Determine the (x, y) coordinate at the center of the cell enclosing the given text.  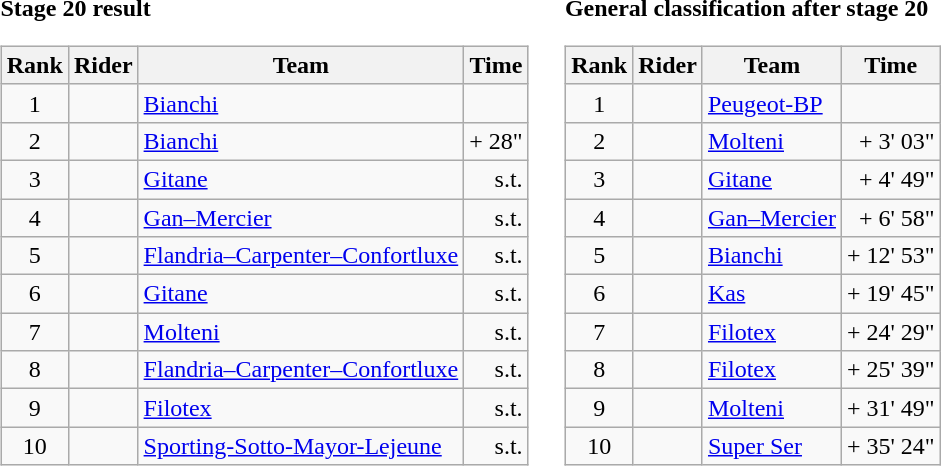
+ 3' 03" (890, 141)
+ 19' 45" (890, 294)
+ 12' 53" (890, 256)
+ 24' 29" (890, 332)
Super Ser (772, 446)
+ 35' 24" (890, 446)
+ 28" (496, 141)
Kas (772, 294)
+ 4' 49" (890, 179)
Peugeot-BP (772, 103)
+ 25' 39" (890, 370)
+ 6' 58" (890, 217)
Sporting-Sotto-Mayor-Lejeune (301, 446)
+ 31' 49" (890, 408)
